Scan for the cell matching the given text and deliver its [x, y] coordinate at center. 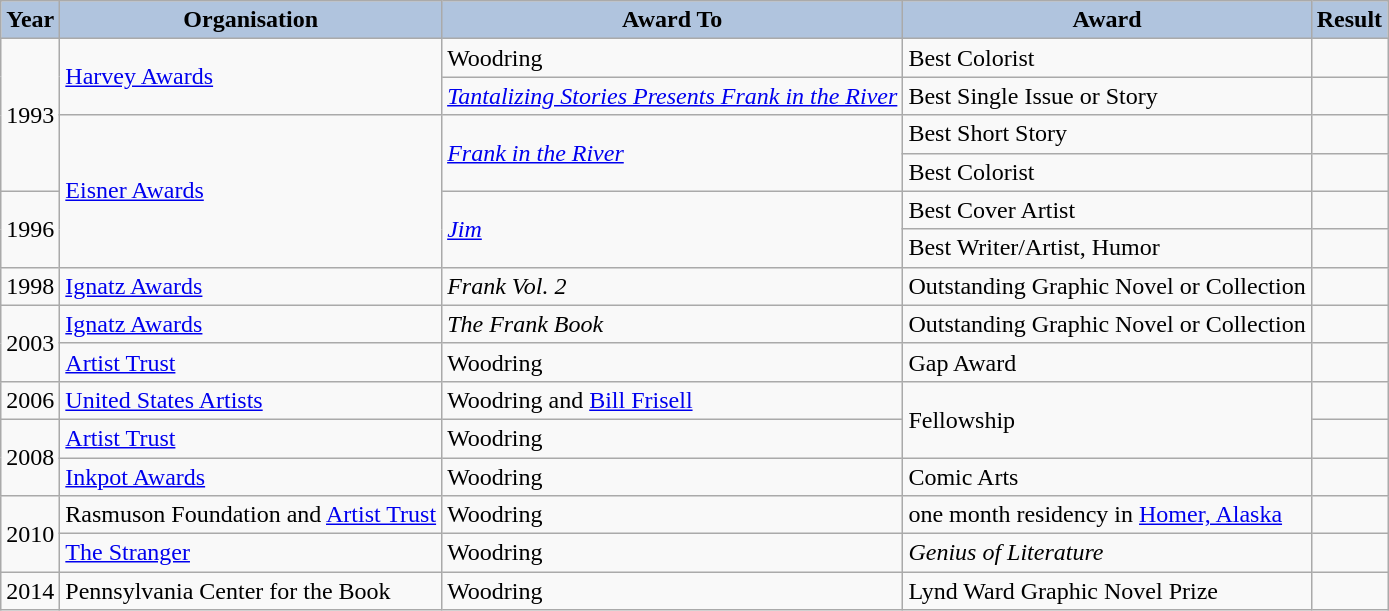
The Stranger [251, 553]
Organisation [251, 20]
2003 [30, 343]
Award To [672, 20]
Genius of Literature [1107, 553]
one month residency in Homer, Alaska [1107, 515]
1998 [30, 286]
Best Short Story [1107, 134]
Eisner Awards [251, 191]
Pennsylvania Center for the Book [251, 591]
United States Artists [251, 400]
Result [1349, 20]
2008 [30, 457]
The Frank Book [672, 324]
Rasmuson Foundation and Artist Trust [251, 515]
Year [30, 20]
1996 [30, 229]
2014 [30, 591]
Best Cover Artist [1107, 210]
Jim [672, 229]
Best Writer/Artist, Humor [1107, 248]
Award [1107, 20]
Harvey Awards [251, 77]
1993 [30, 115]
2006 [30, 400]
Comic Arts [1107, 477]
Inkpot Awards [251, 477]
Gap Award [1107, 362]
Lynd Ward Graphic Novel Prize [1107, 591]
Frank Vol. 2 [672, 286]
2010 [30, 534]
Best Single Issue or Story [1107, 96]
Woodring and Bill Frisell [672, 400]
Fellowship [1107, 419]
Tantalizing Stories Presents Frank in the River [672, 96]
Frank in the River [672, 153]
